Detect which cell encompasses the target text, then output its (x, y) center coordinate. 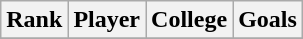
College (190, 20)
Player (107, 20)
Rank (34, 20)
Goals (268, 20)
